Identify which cell holds the provided text, then report its (X, Y) central coordinate. 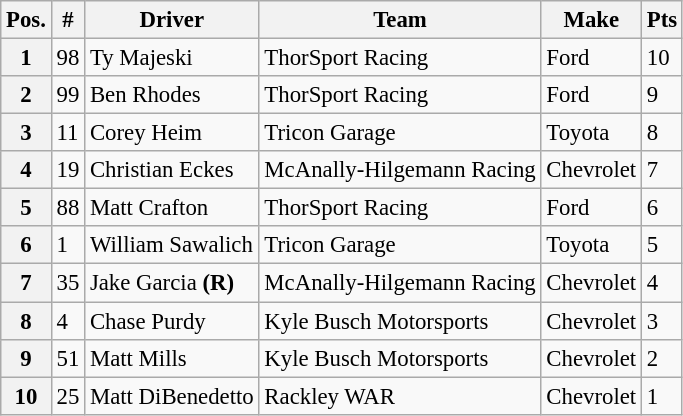
Chase Purdy (172, 321)
Team (400, 20)
# (68, 20)
Rackley WAR (400, 396)
Matt Crafton (172, 208)
Corey Heim (172, 133)
88 (68, 208)
Matt Mills (172, 358)
Christian Eckes (172, 170)
Ty Majeski (172, 58)
25 (68, 396)
Jake Garcia (R) (172, 283)
Ben Rhodes (172, 95)
11 (68, 133)
Make (591, 20)
19 (68, 170)
Driver (172, 20)
99 (68, 95)
51 (68, 358)
35 (68, 283)
Pos. (26, 20)
98 (68, 58)
William Sawalich (172, 245)
Matt DiBenedetto (172, 396)
Pts (662, 20)
